Capture the cell that displays the provided text and extract its (x, y) central coordinate. 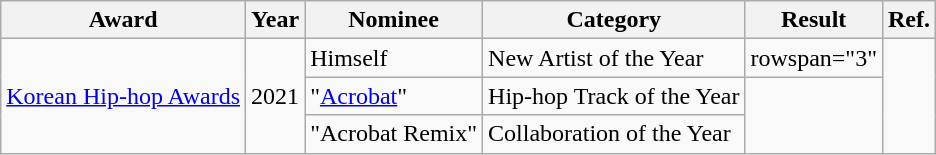
rowspan="3" (814, 58)
2021 (276, 96)
Result (814, 20)
Ref. (908, 20)
Collaboration of the Year (614, 134)
Himself (394, 58)
New Artist of the Year (614, 58)
Nominee (394, 20)
Category (614, 20)
"Acrobat" (394, 96)
Award (124, 20)
Korean Hip-hop Awards (124, 96)
"Acrobat Remix" (394, 134)
Hip-hop Track of the Year (614, 96)
Year (276, 20)
